Capture the cell that displays the provided text and extract its (x, y) central coordinate. 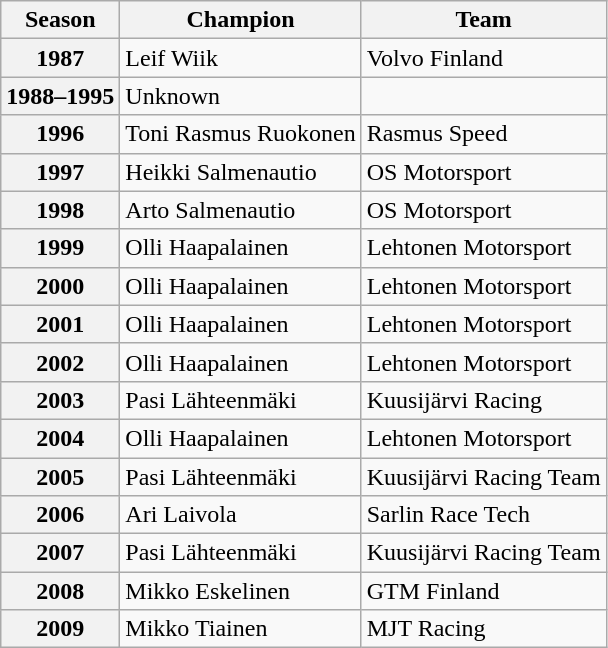
Ari Laivola (240, 515)
Heikki Salmenautio (240, 172)
2004 (60, 438)
Champion (240, 20)
Mikko Tiainen (240, 629)
Arto Salmenautio (240, 210)
2006 (60, 515)
2000 (60, 286)
2009 (60, 629)
Team (484, 20)
2005 (60, 477)
2002 (60, 362)
Volvo Finland (484, 58)
Sarlin Race Tech (484, 515)
Season (60, 20)
1999 (60, 248)
Toni Rasmus Ruokonen (240, 134)
Unknown (240, 96)
2008 (60, 591)
2001 (60, 324)
1988–1995 (60, 96)
Kuusijärvi Racing (484, 400)
1997 (60, 172)
1998 (60, 210)
2003 (60, 400)
MJT Racing (484, 629)
GTM Finland (484, 591)
Rasmus Speed (484, 134)
2007 (60, 553)
Mikko Eskelinen (240, 591)
1987 (60, 58)
1996 (60, 134)
Leif Wiik (240, 58)
